Extract the [x, y] coordinate from the center of the cell holding the provided text.  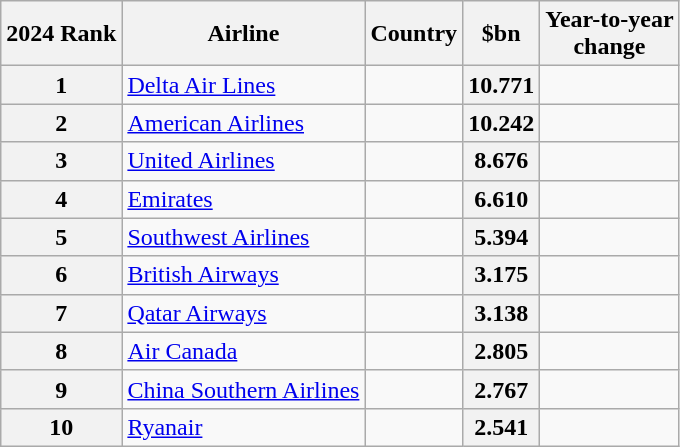
Airline [244, 34]
10 [62, 427]
1 [62, 85]
8 [62, 351]
2 [62, 123]
American Airlines [244, 123]
5 [62, 237]
9 [62, 389]
10.242 [502, 123]
Year-to-yearchange [610, 34]
10.771 [502, 85]
7 [62, 313]
Southwest Airlines [244, 237]
Ryanair [244, 427]
Country [414, 34]
United Airlines [244, 161]
6.610 [502, 199]
Air Canada [244, 351]
2.805 [502, 351]
Qatar Airways [244, 313]
5.394 [502, 237]
8.676 [502, 161]
2.767 [502, 389]
4 [62, 199]
$bn [502, 34]
6 [62, 275]
2024 Rank [62, 34]
China Southern Airlines [244, 389]
3.138 [502, 313]
Emirates [244, 199]
2.541 [502, 427]
3 [62, 161]
British Airways [244, 275]
3.175 [502, 275]
Delta Air Lines [244, 85]
